For the text-containing cell, return its midpoint in [x, y] coordinate format. 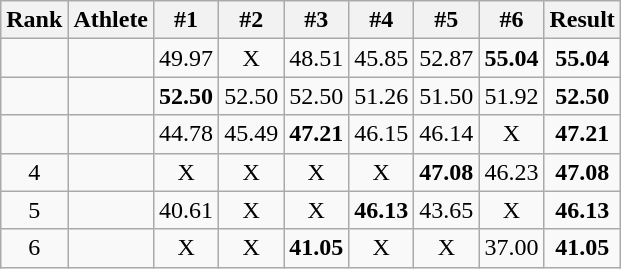
45.85 [382, 58]
#4 [382, 20]
40.61 [186, 210]
46.23 [512, 172]
4 [34, 172]
5 [34, 210]
#5 [446, 20]
51.50 [446, 96]
Athlete [111, 20]
#6 [512, 20]
52.87 [446, 58]
51.26 [382, 96]
#3 [316, 20]
48.51 [316, 58]
37.00 [512, 248]
#1 [186, 20]
49.97 [186, 58]
Rank [34, 20]
46.14 [446, 134]
45.49 [252, 134]
#2 [252, 20]
46.15 [382, 134]
43.65 [446, 210]
51.92 [512, 96]
Result [582, 20]
44.78 [186, 134]
6 [34, 248]
